Detect which cell encompasses the target text, then output its [X, Y] center coordinate. 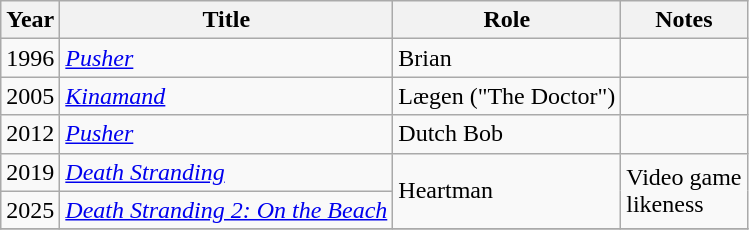
Death Stranding [226, 172]
Video game likeness [684, 191]
2025 [30, 210]
Heartman [507, 191]
Kinamand [226, 96]
2005 [30, 96]
Dutch Bob [507, 134]
1996 [30, 58]
Brian [507, 58]
Title [226, 20]
2019 [30, 172]
Notes [684, 20]
Death Stranding 2: On the Beach [226, 210]
Role [507, 20]
Year [30, 20]
Lægen ("The Doctor") [507, 96]
2012 [30, 134]
